Search for the cell housing the specified text and yield its (x, y) center coordinate. 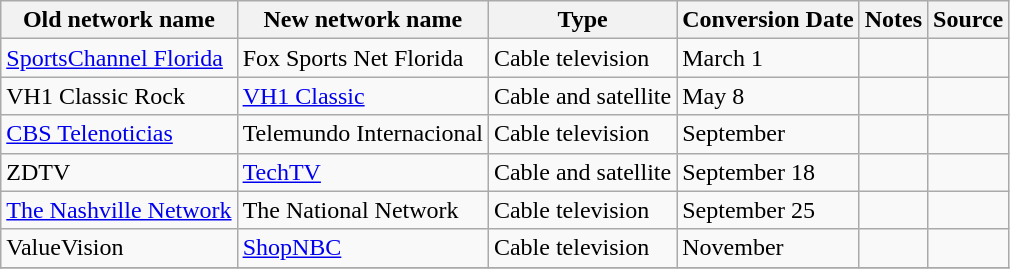
Telemundo Internacional (362, 134)
ShopNBC (362, 248)
Source (968, 20)
The National Network (362, 210)
March 1 (768, 58)
TechTV (362, 172)
ZDTV (119, 172)
CBS Telenoticias (119, 134)
Old network name (119, 20)
ValueVision (119, 248)
September 25 (768, 210)
Conversion Date (768, 20)
Fox Sports Net Florida (362, 58)
Notes (893, 20)
November (768, 248)
VH1 Classic Rock (119, 96)
SportsChannel Florida (119, 58)
September 18 (768, 172)
VH1 Classic (362, 96)
May 8 (768, 96)
Type (582, 20)
The Nashville Network (119, 210)
New network name (362, 20)
September (768, 134)
